Provide the [x, y] coordinate of the cell's center where the given text is located.  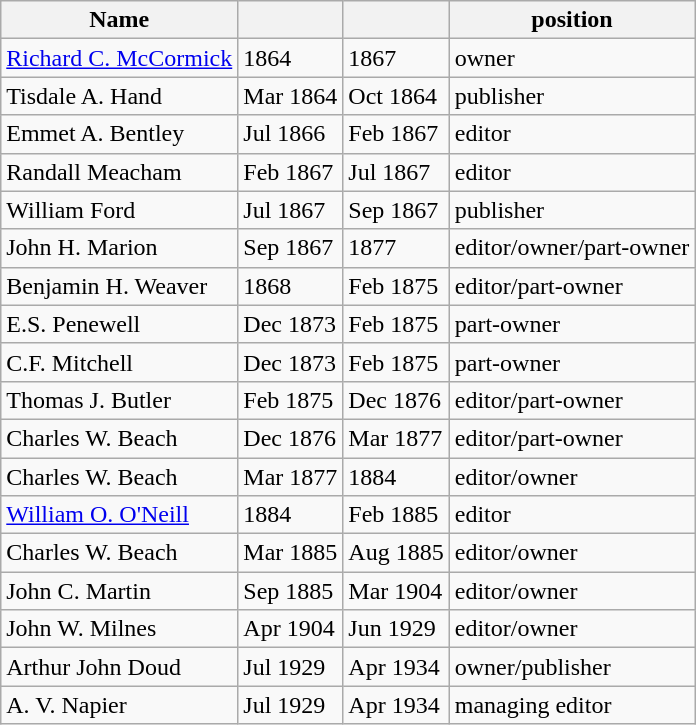
William O. O'Neill [120, 515]
Mar 1885 [290, 553]
Tisdale A. Hand [120, 96]
John H. Marion [120, 248]
editor/owner/part-owner [572, 248]
Jun 1929 [396, 629]
Jul 1866 [290, 134]
1867 [396, 58]
Feb 1885 [396, 515]
William Ford [120, 210]
Randall Meacham [120, 172]
Sep 1885 [290, 591]
position [572, 20]
Thomas J. Butler [120, 400]
owner/publisher [572, 667]
A. V. Napier [120, 705]
1864 [290, 58]
owner [572, 58]
Richard C. McCormick [120, 58]
John W. Milnes [120, 629]
Emmet A. Bentley [120, 134]
1868 [290, 286]
E.S. Penewell [120, 324]
Name [120, 20]
Aug 1885 [396, 553]
managing editor [572, 705]
1877 [396, 248]
Mar 1904 [396, 591]
John C. Martin [120, 591]
Mar 1864 [290, 96]
Benjamin H. Weaver [120, 286]
Arthur John Doud [120, 667]
Oct 1864 [396, 96]
C.F. Mitchell [120, 362]
Apr 1904 [290, 629]
